Search for the cell housing the specified text and yield its (X, Y) center coordinate. 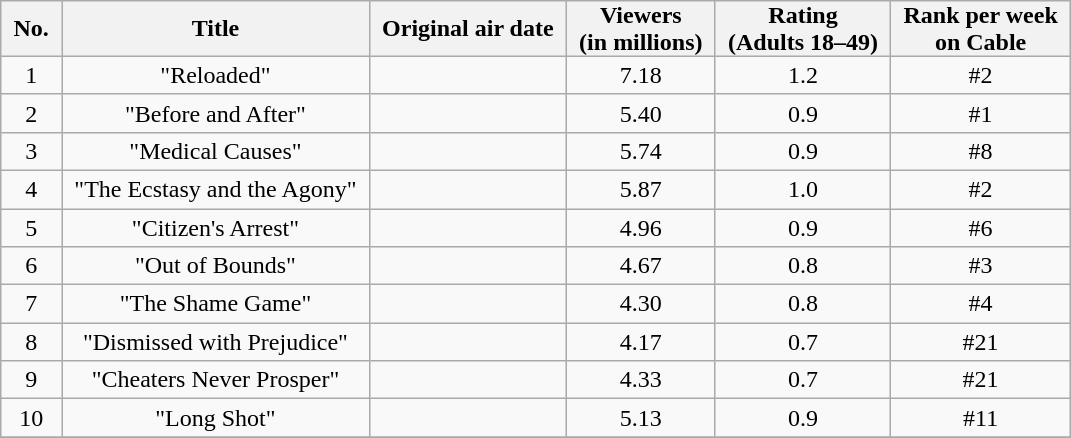
5.87 (640, 189)
4.30 (640, 304)
4.33 (640, 380)
"Reloaded" (216, 75)
Viewers(in millions) (640, 29)
#3 (981, 266)
9 (32, 380)
#4 (981, 304)
5 (32, 227)
"The Ecstasy and the Agony" (216, 189)
4.96 (640, 227)
No. (32, 29)
8 (32, 342)
Rating(Adults 18–49) (803, 29)
"Before and After" (216, 113)
"Cheaters Never Prosper" (216, 380)
5.74 (640, 151)
1 (32, 75)
"Dismissed with Prejudice" (216, 342)
4 (32, 189)
"Out of Bounds" (216, 266)
7 (32, 304)
1.2 (803, 75)
"Medical Causes" (216, 151)
Rank per weekon Cable (981, 29)
#8 (981, 151)
1.0 (803, 189)
Original air date (468, 29)
2 (32, 113)
5.40 (640, 113)
"Long Shot" (216, 418)
4.17 (640, 342)
#11 (981, 418)
"The Shame Game" (216, 304)
7.18 (640, 75)
5.13 (640, 418)
#1 (981, 113)
3 (32, 151)
6 (32, 266)
10 (32, 418)
#6 (981, 227)
4.67 (640, 266)
"Citizen's Arrest" (216, 227)
Title (216, 29)
